Capture the cell that displays the provided text and extract its [X, Y] central coordinate. 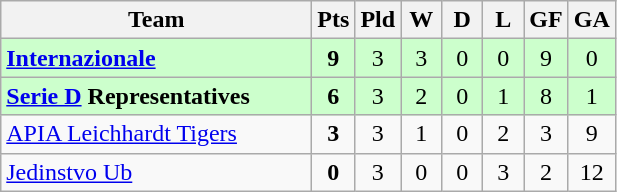
Internazionale [156, 58]
W [422, 20]
GA [592, 20]
8 [546, 96]
Jedinstvo Ub [156, 172]
GF [546, 20]
APIA Leichhardt Tigers [156, 134]
12 [592, 172]
Team [156, 20]
Serie D Representatives [156, 96]
D [462, 20]
L [504, 20]
Pld [378, 20]
Pts [334, 20]
6 [334, 96]
